Scan for the cell matching the given text and deliver its (x, y) coordinate at center. 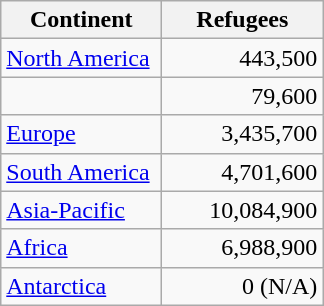
Europe (82, 134)
4,701,600 (242, 172)
Asia-Pacific (82, 210)
Refugees (242, 20)
Continent (82, 20)
North America (82, 58)
443,500 (242, 58)
Africa (82, 248)
10,084,900 (242, 210)
3,435,700 (242, 134)
6,988,900 (242, 248)
79,600 (242, 96)
South America (82, 172)
0 (N/A) (242, 286)
Antarctica (82, 286)
